Provide the (x, y) coordinate of the cell's center where the given text is located.  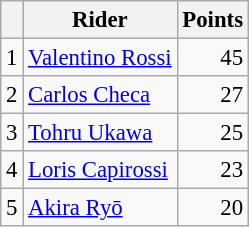
20 (212, 208)
Rider (100, 20)
45 (212, 58)
3 (12, 133)
23 (212, 170)
Loris Capirossi (100, 170)
Points (212, 20)
1 (12, 58)
4 (12, 170)
2 (12, 95)
Valentino Rossi (100, 58)
25 (212, 133)
Akira Ryō (100, 208)
5 (12, 208)
27 (212, 95)
Carlos Checa (100, 95)
Tohru Ukawa (100, 133)
